Find where the given text appears and provide that cell's center as [X, Y] coordinate. 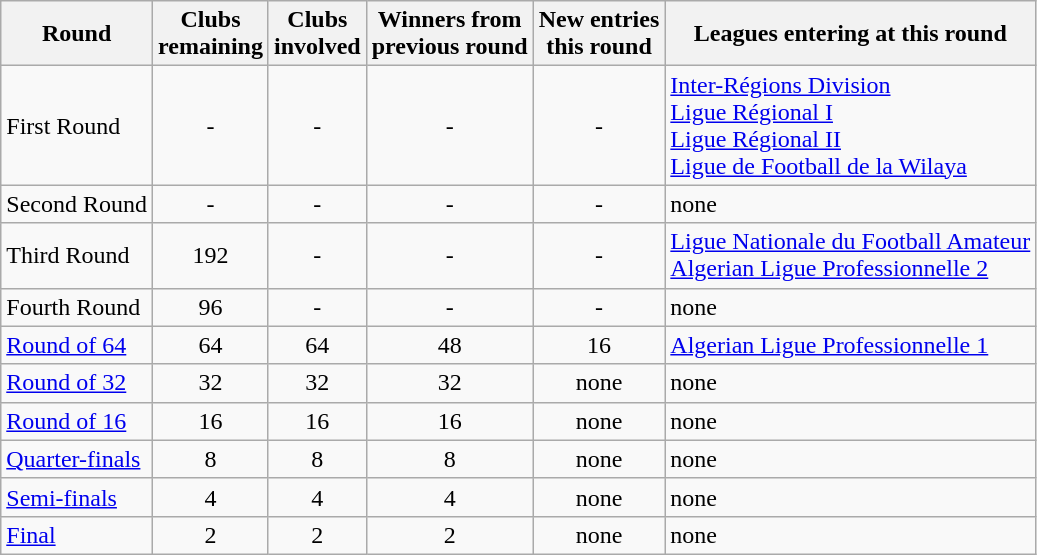
Leagues entering at this round [850, 34]
Winners fromprevious round [450, 34]
Ligue Nationale du Football AmateurAlgerian Ligue Professionnelle 2 [850, 256]
Fourth Round [77, 307]
Second Round [77, 204]
Third Round [77, 256]
192 [210, 256]
Clubsremaining [210, 34]
Round [77, 34]
New entriesthis round [599, 34]
Algerian Ligue Professionnelle 1 [850, 345]
Round of 64 [77, 345]
Quarter-finals [77, 459]
48 [450, 345]
Semi-finals [77, 497]
Final [77, 535]
Inter-Régions DivisionLigue Régional ILigue Régional IILigue de Football de la Wilaya [850, 126]
First Round [77, 126]
Round of 16 [77, 421]
96 [210, 307]
Clubsinvolved [317, 34]
Round of 32 [77, 383]
